Find where the given text appears and provide that cell's center as [x, y] coordinate. 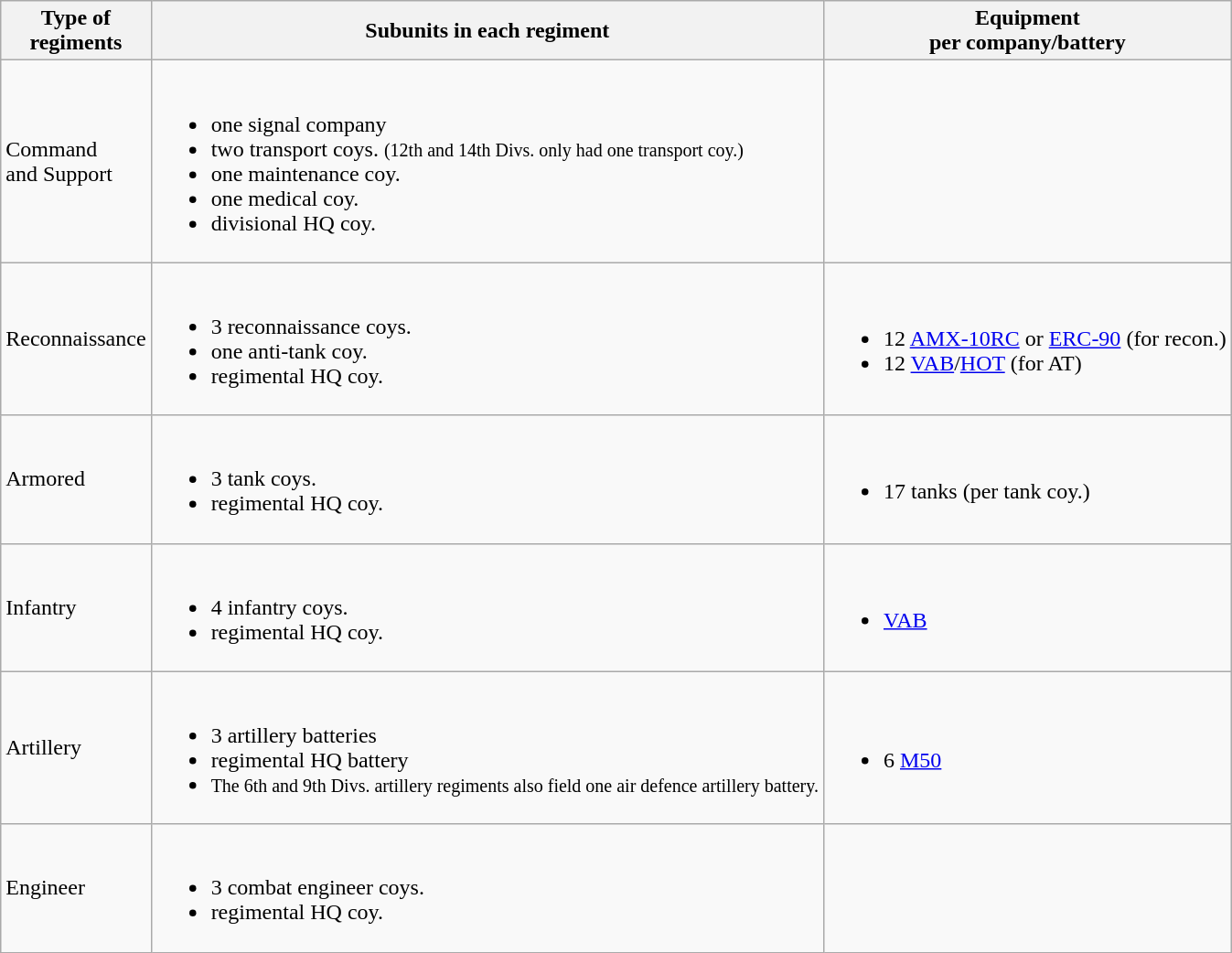
Equipmentper company/battery [1027, 31]
3 tank coys.regimental HQ coy. [487, 479]
Infantry [76, 607]
Commandand Support [76, 161]
Reconnaissance [76, 338]
3 combat engineer coys.regimental HQ coy. [487, 888]
Type ofregiments [76, 31]
3 reconnaissance coys.one anti-tank coy.regimental HQ coy. [487, 338]
12 AMX-10RC or ERC-90 (for recon.)12 VAB/HOT (for AT) [1027, 338]
Armored [76, 479]
3 artillery batteriesregimental HQ batteryThe 6th and 9th Divs. artillery regiments also field one air defence artillery battery. [487, 748]
6 M50 [1027, 748]
4 infantry coys.regimental HQ coy. [487, 607]
Subunits in each regiment [487, 31]
Artillery [76, 748]
one signal companytwo transport coys. (12th and 14th Divs. only had one transport coy.)one maintenance coy.one medical coy.divisional HQ coy. [487, 161]
17 tanks (per tank coy.) [1027, 479]
Engineer [76, 888]
VAB [1027, 607]
